Find where the given text appears and provide that cell's center as (X, Y) coordinate. 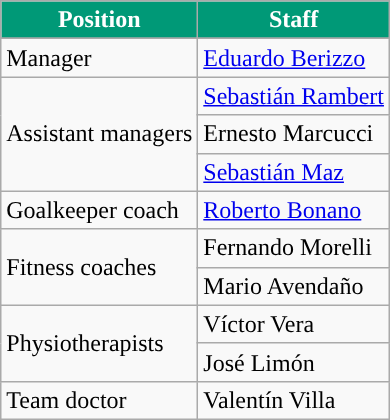
Roberto Bonano (294, 210)
Manager (100, 58)
Eduardo Berizzo (294, 58)
Sebastián Rambert (294, 96)
Sebastián Maz (294, 172)
Fitness coaches (100, 267)
Goalkeeper coach (100, 210)
Ernesto Marcucci (294, 134)
Assistant managers (100, 134)
Valentín Villa (294, 400)
Team doctor (100, 400)
José Limón (294, 362)
Mario Avendaño (294, 286)
Position (100, 20)
Fernando Morelli (294, 248)
Physiotherapists (100, 343)
Víctor Vera (294, 324)
Staff (294, 20)
